Output the (x, y) coordinate of the center of the cell containing the given text.  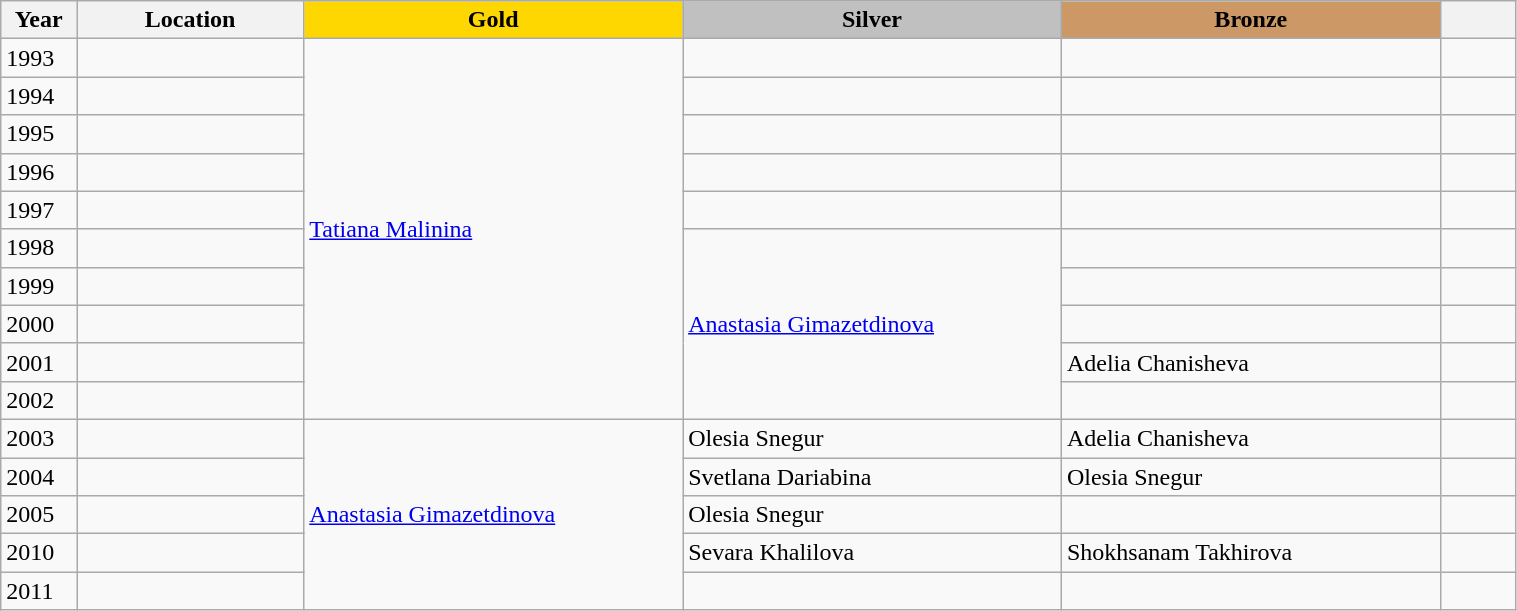
2002 (39, 400)
2001 (39, 362)
1993 (39, 58)
Svetlana Dariabina (872, 477)
Year (39, 20)
Shokhsanam Takhirova (1250, 553)
2003 (39, 438)
Bronze (1250, 20)
1994 (39, 96)
2010 (39, 553)
Gold (494, 20)
1997 (39, 210)
2011 (39, 591)
Tatiana Malinina (494, 230)
2004 (39, 477)
Sevara Khalilova (872, 553)
1995 (39, 134)
2000 (39, 324)
1998 (39, 248)
Silver (872, 20)
1999 (39, 286)
2005 (39, 515)
1996 (39, 172)
Location (190, 20)
